Detect which cell encompasses the target text, then output its [x, y] center coordinate. 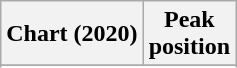
Chart (2020) [72, 34]
Peakposition [189, 34]
